Scan for the cell matching the given text and deliver its [x, y] coordinate at center. 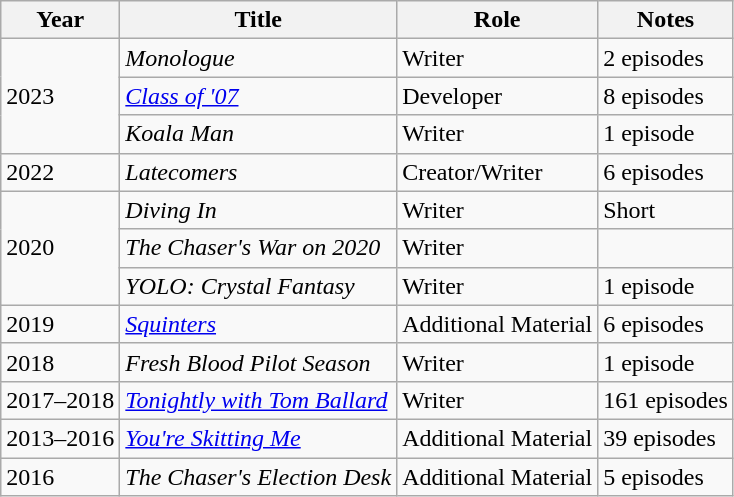
YOLO: Crystal Fantasy [258, 286]
Fresh Blood Pilot Season [258, 362]
Developer [498, 96]
Short [666, 210]
The Chaser's Election Desk [258, 477]
Squinters [258, 324]
Year [60, 20]
5 episodes [666, 477]
Role [498, 20]
2017–2018 [60, 400]
39 episodes [666, 438]
2022 [60, 172]
Diving In [258, 210]
2 episodes [666, 58]
Latecomers [258, 172]
Tonightly with Tom Ballard [258, 400]
8 episodes [666, 96]
161 episodes [666, 400]
Koala Man [258, 134]
The Chaser's War on 2020 [258, 248]
2018 [60, 362]
Title [258, 20]
Notes [666, 20]
You're Skitting Me [258, 438]
Class of '07 [258, 96]
2013–2016 [60, 438]
Monologue [258, 58]
Creator/Writer [498, 172]
2023 [60, 96]
2019 [60, 324]
2020 [60, 248]
2016 [60, 477]
